From the cell containing the given text, extract its center point as [X, Y] coordinate. 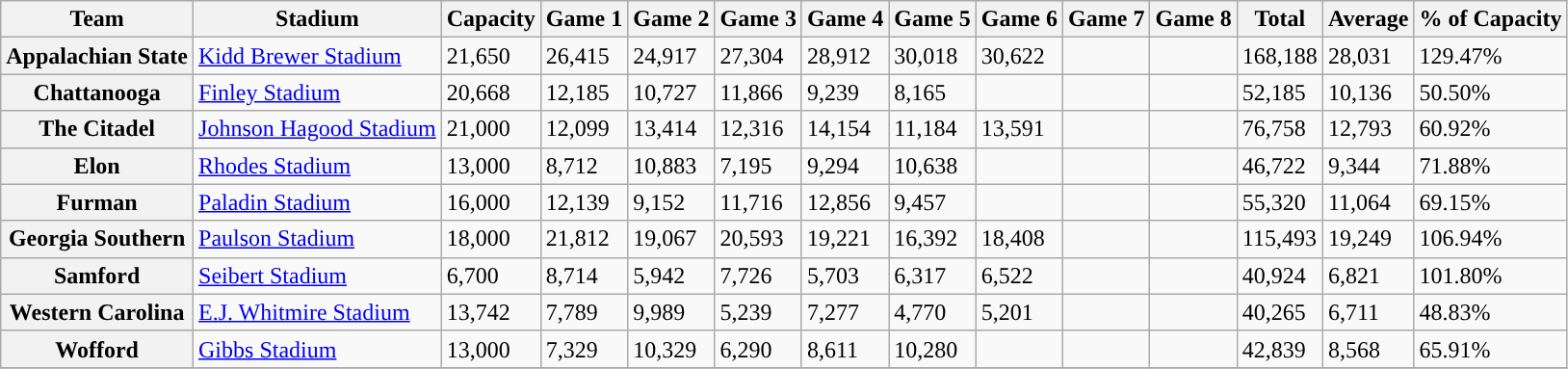
18,000 [491, 239]
16,000 [491, 202]
Stadium [318, 19]
11,184 [932, 129]
8,712 [584, 166]
Gibbs Stadium [318, 349]
Paulson Stadium [318, 239]
13,742 [491, 312]
Game 8 [1193, 19]
106.94% [1491, 239]
14,154 [845, 129]
60.92% [1491, 129]
E.J. Whitmire Stadium [318, 312]
55,320 [1279, 202]
Western Carolina [97, 312]
9,239 [845, 92]
The Citadel [97, 129]
40,924 [1279, 276]
20,668 [491, 92]
13,591 [1019, 129]
8,714 [584, 276]
9,344 [1368, 166]
6,711 [1368, 312]
6,700 [491, 276]
Capacity [491, 19]
18,408 [1019, 239]
Paladin Stadium [318, 202]
7,277 [845, 312]
115,493 [1279, 239]
71.88% [1491, 166]
Johnson Hagood Stadium [318, 129]
10,136 [1368, 92]
24,917 [671, 56]
12,185 [584, 92]
76,758 [1279, 129]
Appalachian State [97, 56]
7,789 [584, 312]
50.50% [1491, 92]
6,317 [932, 276]
12,856 [845, 202]
21,650 [491, 56]
6,821 [1368, 276]
10,638 [932, 166]
8,568 [1368, 349]
13,414 [671, 129]
9,294 [845, 166]
10,329 [671, 349]
Samford [97, 276]
10,883 [671, 166]
12,316 [758, 129]
Georgia Southern [97, 239]
5,703 [845, 276]
Average [1368, 19]
129.47% [1491, 56]
Game 7 [1107, 19]
7,195 [758, 166]
Total [1279, 19]
28,031 [1368, 56]
48.83% [1491, 312]
10,280 [932, 349]
12,793 [1368, 129]
20,593 [758, 239]
9,989 [671, 312]
11,716 [758, 202]
Chattanooga [97, 92]
42,839 [1279, 349]
7,329 [584, 349]
52,185 [1279, 92]
8,611 [845, 349]
Seibert Stadium [318, 276]
21,000 [491, 129]
46,722 [1279, 166]
168,188 [1279, 56]
9,457 [932, 202]
30,622 [1019, 56]
Game 6 [1019, 19]
5,942 [671, 276]
11,866 [758, 92]
Furman [97, 202]
19,221 [845, 239]
21,812 [584, 239]
101.80% [1491, 276]
19,067 [671, 239]
Game 1 [584, 19]
11,064 [1368, 202]
7,726 [758, 276]
28,912 [845, 56]
12,139 [584, 202]
6,290 [758, 349]
10,727 [671, 92]
Kidd Brewer Stadium [318, 56]
% of Capacity [1491, 19]
Game 4 [845, 19]
Team [97, 19]
12,099 [584, 129]
Game 5 [932, 19]
6,522 [1019, 276]
16,392 [932, 239]
26,415 [584, 56]
69.15% [1491, 202]
Wofford [97, 349]
8,165 [932, 92]
5,201 [1019, 312]
Game 3 [758, 19]
9,152 [671, 202]
27,304 [758, 56]
Elon [97, 166]
30,018 [932, 56]
65.91% [1491, 349]
4,770 [932, 312]
40,265 [1279, 312]
Game 2 [671, 19]
19,249 [1368, 239]
Rhodes Stadium [318, 166]
Finley Stadium [318, 92]
5,239 [758, 312]
